Output the (X, Y) coordinate of the center of the cell containing the given text.  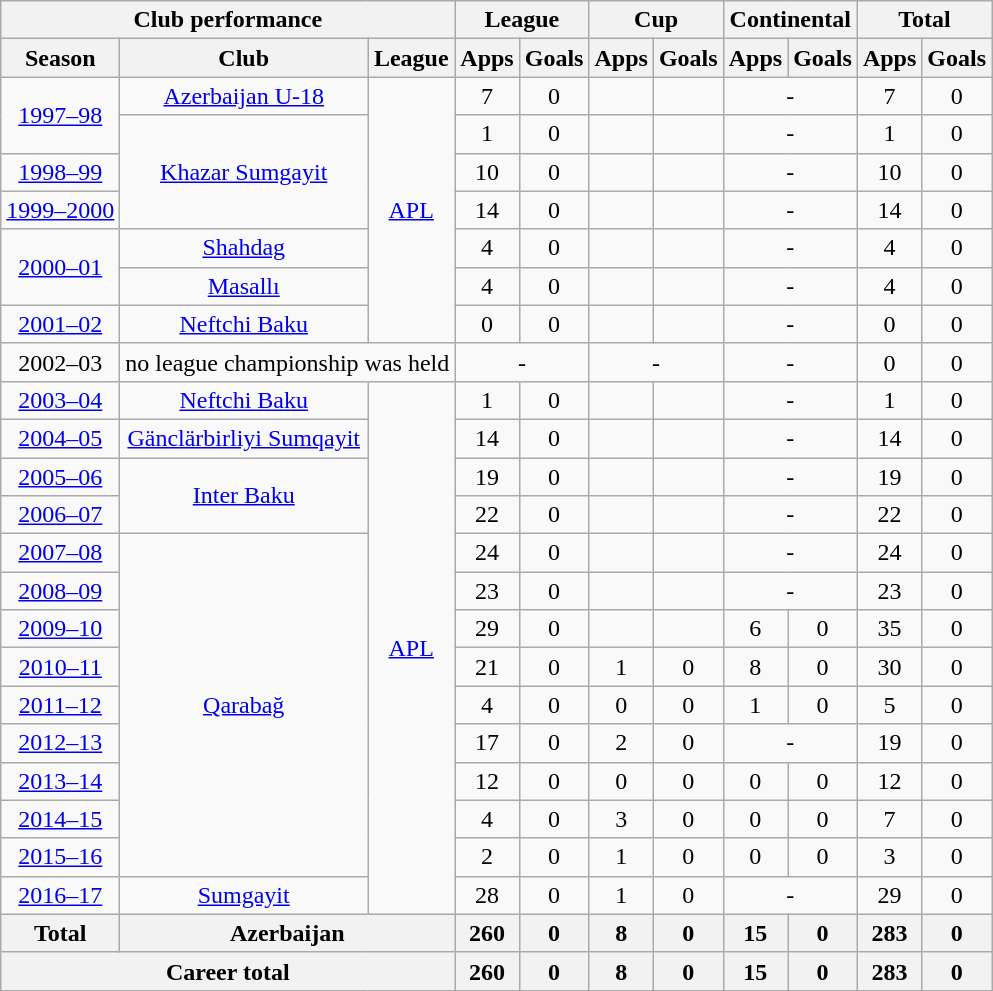
Career total (228, 971)
Azerbaijan (288, 933)
35 (889, 629)
17 (487, 743)
2007–08 (60, 553)
1999–2000 (60, 210)
2013–14 (60, 781)
2009–10 (60, 629)
2004–05 (60, 438)
2011–12 (60, 705)
Cup (656, 20)
Inter Baku (244, 496)
28 (487, 895)
Masallı (244, 286)
2008–09 (60, 591)
Season (60, 58)
Club (244, 58)
Shahdag (244, 248)
2012–13 (60, 743)
2006–07 (60, 515)
Azerbaijan U-18 (244, 96)
no league championship was held (288, 362)
Club performance (228, 20)
Continental (790, 20)
2000–01 (60, 267)
2005–06 (60, 477)
Khazar Sumgayit (244, 172)
2003–04 (60, 400)
Sumgayit (244, 895)
2010–11 (60, 667)
30 (889, 667)
1998–99 (60, 172)
2002–03 (60, 362)
21 (487, 667)
1997–98 (60, 115)
Gänclärbirliyi Sumqayit (244, 438)
2016–17 (60, 895)
2014–15 (60, 819)
2001–02 (60, 324)
Qarabağ (244, 706)
2015–16 (60, 857)
5 (889, 705)
6 (755, 629)
